Return [X, Y] of the center of cell containing provided text 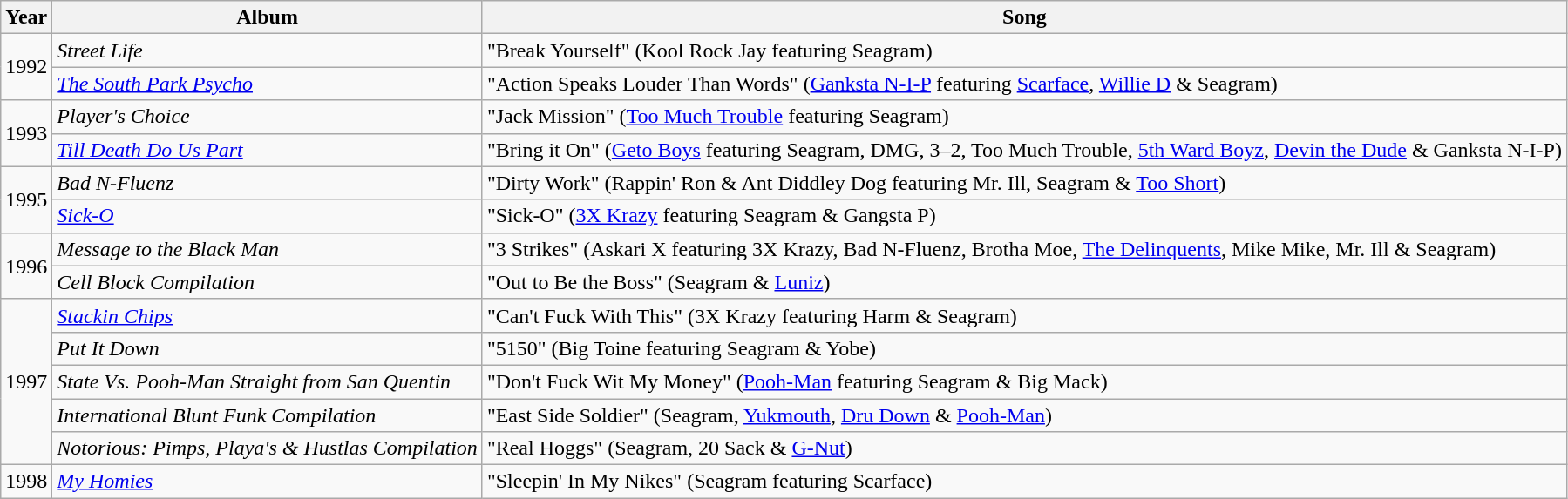
Message to the Black Man [268, 249]
"Action Speaks Louder Than Words" (Ganksta N-I-P featuring Scarface, Willie D & Seagram) [1024, 84]
"3 Strikes" (Askari X featuring 3X Krazy, Bad N-Fluenz, Brotha Moe, The Delinquents, Mike Mike, Mr. Ill & Seagram) [1024, 249]
"Sick-O" (3X Krazy featuring Seagram & Gangsta P) [1024, 216]
"Bring it On" (Geto Boys featuring Seagram, DMG, 3–2, Too Much Trouble, 5th Ward Boyz, Devin the Dude & Ganksta N-I-P) [1024, 150]
Song [1024, 17]
"Dirty Work" (Rappin' Ron & Ant Diddley Dog featuring Mr. Ill, Seagram & Too Short) [1024, 183]
"Jack Mission" (Too Much Trouble featuring Seagram) [1024, 117]
Stackin Chips [268, 315]
Notorious: Pimps, Playa's & Hustlas Compilation [268, 448]
Player's Choice [268, 117]
1998 [26, 482]
"East Side Soldier" (Seagram, Yukmouth, Dru Down & Pooh-Man) [1024, 415]
1993 [26, 133]
Cell Block Compilation [268, 282]
The South Park Psycho [268, 84]
"5150" (Big Toine featuring Seagram & Yobe) [1024, 348]
Sick-O [268, 216]
Put It Down [268, 348]
State Vs. Pooh-Man Straight from San Quentin [268, 381]
"Sleepin' In My Nikes" (Seagram featuring Scarface) [1024, 482]
1992 [26, 67]
Year [26, 17]
"Real Hoggs" (Seagram, 20 Sack & G-Nut) [1024, 448]
1997 [26, 381]
Street Life [268, 51]
1996 [26, 266]
Bad N-Fluenz [268, 183]
Till Death Do Us Part [268, 150]
1995 [26, 199]
"Don't Fuck Wit My Money" (Pooh-Man featuring Seagram & Big Mack) [1024, 381]
"Can't Fuck With This" (3X Krazy featuring Harm & Seagram) [1024, 315]
"Break Yourself" (Kool Rock Jay featuring Seagram) [1024, 51]
My Homies [268, 482]
International Blunt Funk Compilation [268, 415]
Album [268, 17]
"Out to Be the Boss" (Seagram & Luniz) [1024, 282]
